Find where the given text appears and provide that cell's center as (x, y) coordinate. 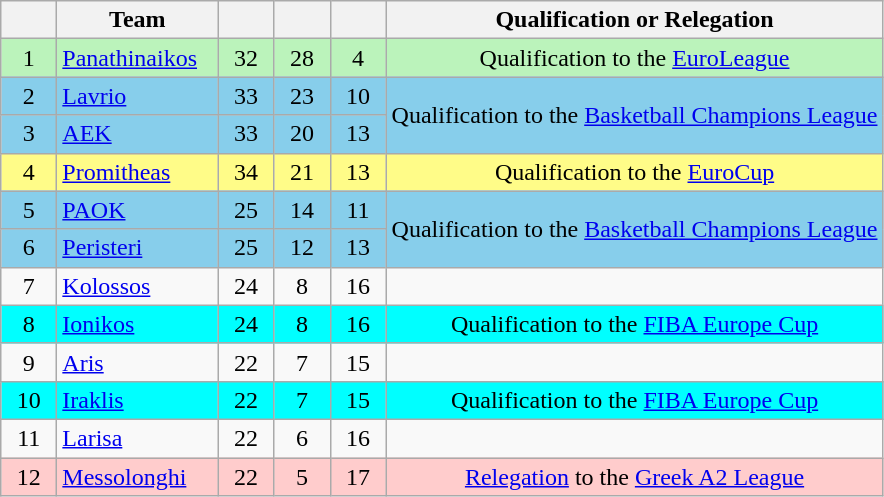
20 (302, 134)
Team (138, 20)
Iraklis (138, 400)
Lavrio (138, 96)
Qualification or Relegation (634, 20)
Qualification to the EuroLeague (634, 58)
32 (246, 58)
Relegation to the Greek A2 League (634, 477)
34 (246, 172)
Ionikos (138, 324)
PAOK (138, 210)
21 (302, 172)
Peristeri (138, 248)
2 (29, 96)
Promitheas (138, 172)
Messolonghi (138, 477)
Kolossos (138, 286)
AEK (138, 134)
Qualification to the EuroCup (634, 172)
23 (302, 96)
28 (302, 58)
17 (358, 477)
9 (29, 362)
Larisa (138, 438)
Aris (138, 362)
Panathinaikos (138, 58)
3 (29, 134)
1 (29, 58)
14 (302, 210)
